Pinpoint the cell where the given text exists, returning its (x, y) midpoint coordinate. 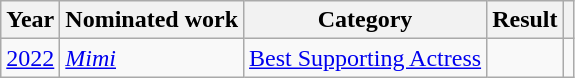
Nominated work (152, 20)
Best Supporting Actress (366, 58)
Category (366, 20)
Mimi (152, 58)
Year (30, 20)
2022 (30, 58)
Result (525, 20)
